Identify which cell holds the provided text, then report its [x, y] central coordinate. 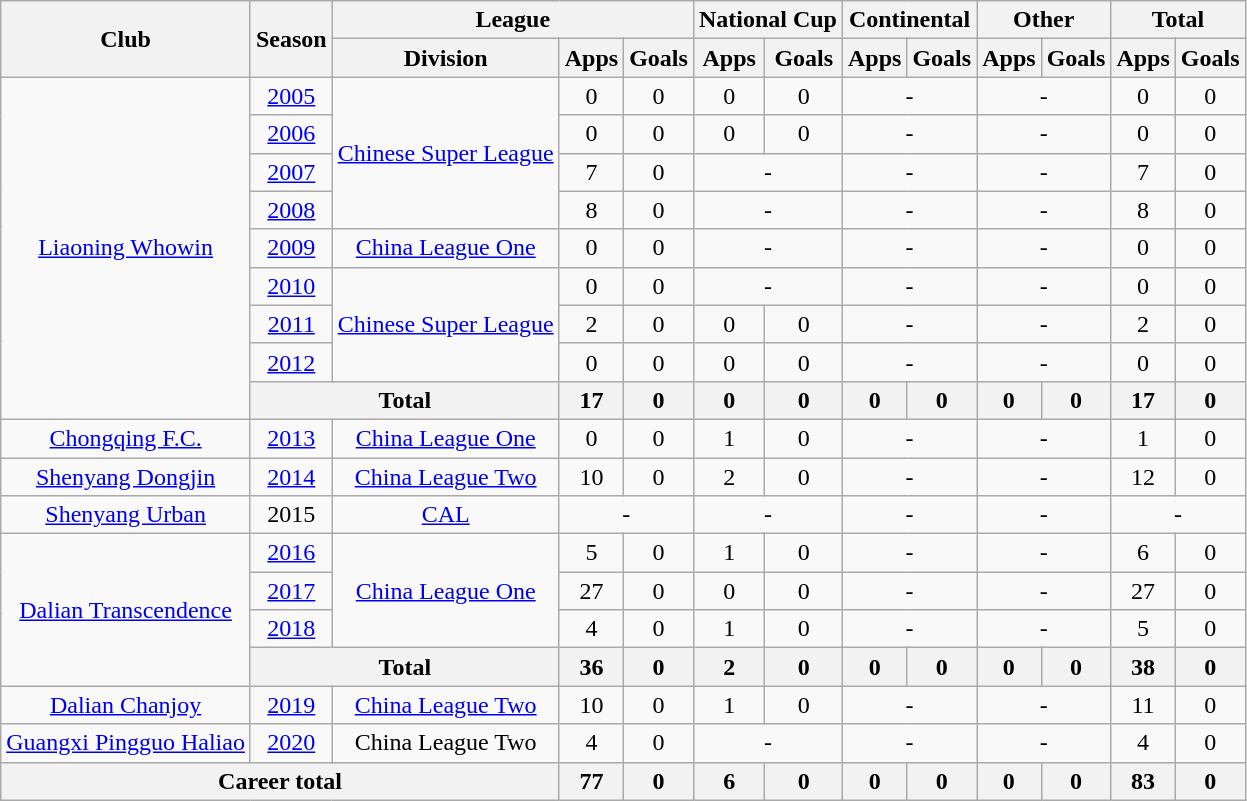
Dalian Transcendence [126, 610]
2018 [291, 629]
Dalian Chanjoy [126, 705]
Chongqing F.C. [126, 438]
Career total [280, 781]
National Cup [768, 20]
Division [446, 58]
Shenyang Dongjin [126, 477]
2006 [291, 134]
11 [1143, 705]
83 [1143, 781]
2015 [291, 515]
2008 [291, 210]
Season [291, 39]
2013 [291, 438]
Other [1044, 20]
2016 [291, 553]
Guangxi Pingguo Haliao [126, 743]
Club [126, 39]
CAL [446, 515]
2020 [291, 743]
2009 [291, 248]
2011 [291, 324]
Continental [909, 20]
2010 [291, 286]
2007 [291, 172]
League [512, 20]
2012 [291, 362]
2005 [291, 96]
Liaoning Whowin [126, 248]
2017 [291, 591]
2014 [291, 477]
12 [1143, 477]
Shenyang Urban [126, 515]
36 [591, 667]
2019 [291, 705]
38 [1143, 667]
77 [591, 781]
